Locate the cell with the specified text and output its [x, y] center coordinate. 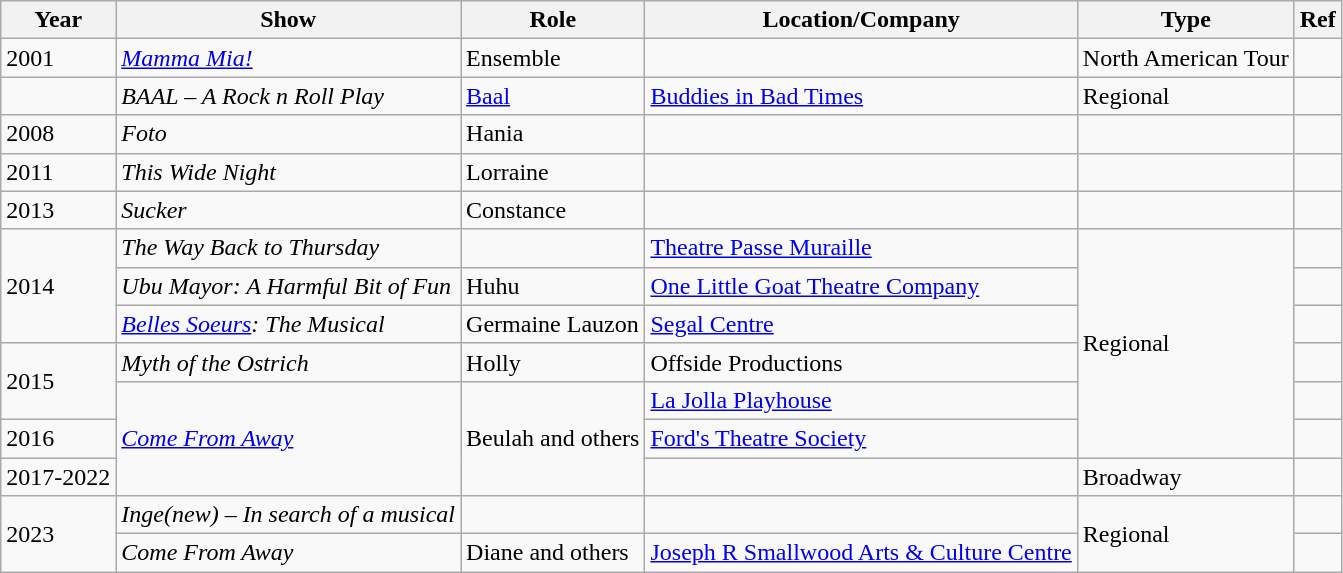
Hania [553, 134]
Ref [1318, 20]
Type [1186, 20]
Myth of the Ostrich [288, 362]
This Wide Night [288, 172]
Foto [288, 134]
BAAL – A Rock n Roll Play [288, 96]
Mamma Mia! [288, 58]
2023 [58, 534]
2017-2022 [58, 477]
Sucker [288, 210]
Buddies in Bad Times [861, 96]
Segal Centre [861, 324]
Beulah and others [553, 438]
Broadway [1186, 477]
Joseph R Smallwood Arts & Culture Centre [861, 553]
Ubu Mayor: A Harmful Bit of Fun [288, 286]
Holly [553, 362]
2015 [58, 381]
Ensemble [553, 58]
2013 [58, 210]
Location/Company [861, 20]
Baal [553, 96]
North American Tour [1186, 58]
Diane and others [553, 553]
Offside Productions [861, 362]
2014 [58, 286]
Belles Soeurs: The Musical [288, 324]
Role [553, 20]
La Jolla Playhouse [861, 400]
2011 [58, 172]
Year [58, 20]
Constance [553, 210]
2001 [58, 58]
Show [288, 20]
Inge(new) – In search of a musical [288, 515]
Lorraine [553, 172]
Theatre Passe Muraille [861, 248]
2008 [58, 134]
Huhu [553, 286]
One Little Goat Theatre Company [861, 286]
2016 [58, 438]
Ford's Theatre Society [861, 438]
The Way Back to Thursday [288, 248]
Germaine Lauzon [553, 324]
